For the text-containing cell, return its midpoint in (X, Y) coordinate format. 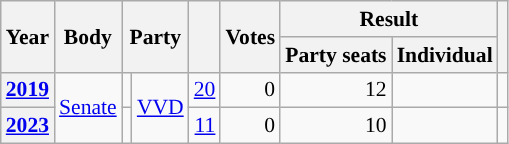
2019 (28, 90)
11 (205, 126)
Votes (250, 36)
Result (389, 19)
Year (28, 36)
Party seats (336, 55)
Party (156, 36)
12 (336, 90)
Body (88, 36)
10 (336, 126)
2023 (28, 126)
Senate (88, 108)
VVD (160, 108)
Individual (445, 55)
20 (205, 90)
